Locate the cell with the specified text and output its (X, Y) center coordinate. 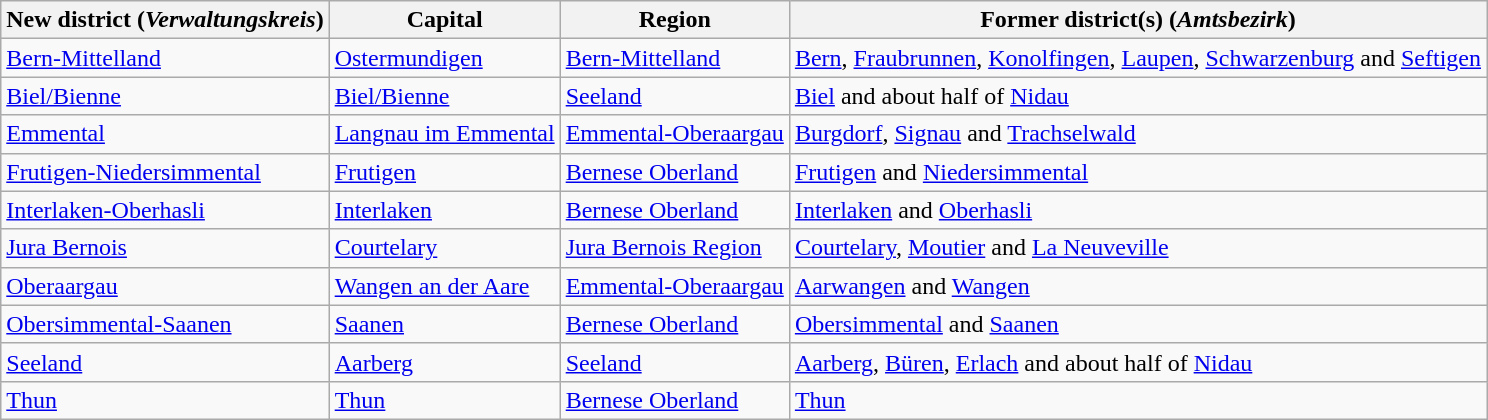
Saanen (444, 324)
Emmental (165, 134)
Capital (444, 20)
Frutigen (444, 172)
Interlaken and Oberhasli (1138, 210)
Interlaken (444, 210)
Courtelary (444, 248)
Frutigen-Niedersimmental (165, 172)
Frutigen and Niedersimmental (1138, 172)
Jura Bernois Region (674, 248)
Obersimmental-Saanen (165, 324)
New district (Verwaltungskreis) (165, 20)
Aarberg (444, 362)
Region (674, 20)
Former district(s) (Amtsbezirk) (1138, 20)
Aarberg, Büren, Erlach and about half of Nidau (1138, 362)
Interlaken-Oberhasli (165, 210)
Biel and about half of Nidau (1138, 96)
Ostermundigen (444, 58)
Langnau im Emmental (444, 134)
Oberaargau (165, 286)
Burgdorf, Signau and Trachselwald (1138, 134)
Courtelary, Moutier and La Neuveville (1138, 248)
Jura Bernois (165, 248)
Wangen an der Aare (444, 286)
Obersimmental and Saanen (1138, 324)
Aarwangen and Wangen (1138, 286)
Bern, Fraubrunnen, Konolfingen, Laupen, Schwarzenburg and Seftigen (1138, 58)
